Search for the cell housing the specified text and yield its [X, Y] center coordinate. 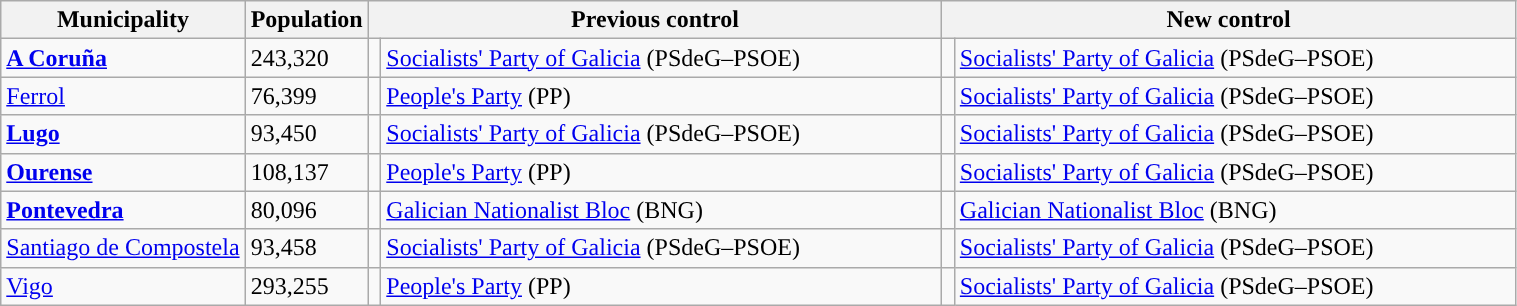
A Coruña [123, 58]
Population [306, 20]
Pontevedra [123, 210]
80,096 [306, 210]
Municipality [123, 20]
Ourense [123, 172]
Vigo [123, 286]
93,450 [306, 134]
Ferrol [123, 96]
293,255 [306, 286]
93,458 [306, 248]
New control [1229, 20]
Lugo [123, 134]
Previous control [655, 20]
108,137 [306, 172]
243,320 [306, 58]
76,399 [306, 96]
Santiago de Compostela [123, 248]
